Return (x, y) of the center of cell containing provided text 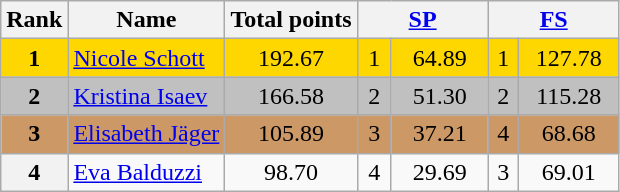
29.69 (440, 172)
Nicole Schott (146, 58)
37.21 (440, 134)
Total points (291, 20)
105.89 (291, 134)
Eva Balduzzi (146, 172)
Kristina Isaev (146, 96)
127.78 (568, 58)
115.28 (568, 96)
Elisabeth Jäger (146, 134)
166.58 (291, 96)
64.89 (440, 58)
98.70 (291, 172)
192.67 (291, 58)
69.01 (568, 172)
FS (554, 20)
68.68 (568, 134)
Name (146, 20)
Rank (34, 20)
51.30 (440, 96)
SP (422, 20)
